Locate the cell with the specified text and output its (x, y) center coordinate. 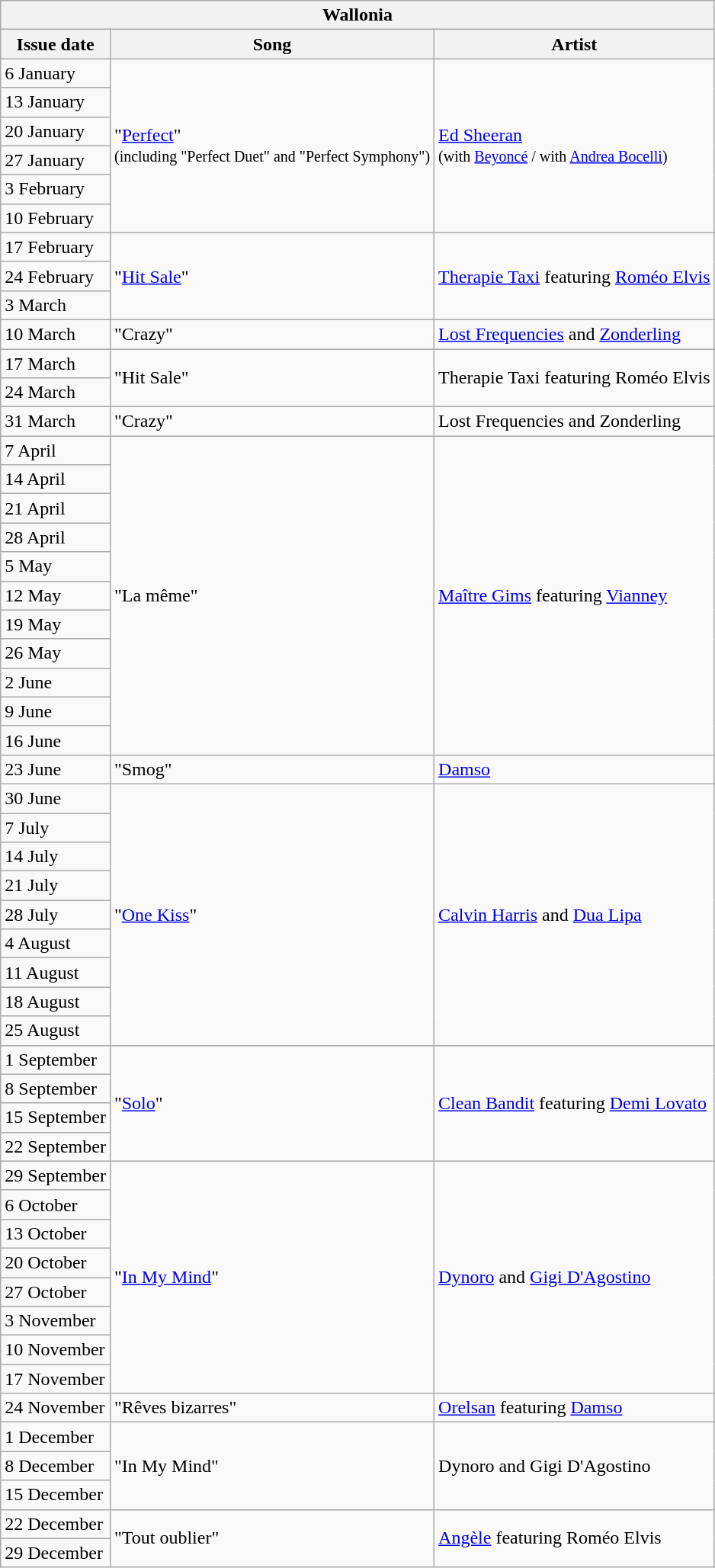
13 October (56, 1233)
20 October (56, 1262)
17 November (56, 1379)
31 March (56, 422)
27 January (56, 160)
"Smog" (271, 769)
6 October (56, 1204)
15 September (56, 1117)
22 September (56, 1146)
Ed Sheeran(with Beyoncé / with Andrea Bocelli) (575, 146)
16 June (56, 740)
2 June (56, 682)
25 August (56, 1031)
30 June (56, 798)
4 August (56, 944)
23 June (56, 769)
19 May (56, 624)
28 April (56, 537)
Damso (575, 769)
8 December (56, 1466)
Clean Bandit featuring Demi Lovato (575, 1103)
14 April (56, 479)
11 August (56, 973)
15 December (56, 1495)
29 September (56, 1175)
20 January (56, 131)
Issue date (56, 44)
9 June (56, 711)
Artist (575, 44)
Angèle featuring Roméo Elvis (575, 1538)
24 November (56, 1408)
21 July (56, 886)
17 March (56, 364)
"Solo" (271, 1103)
Song (271, 44)
13 January (56, 102)
Orelsan featuring Damso (575, 1408)
10 March (56, 334)
7 April (56, 451)
"Tout oublier" (271, 1538)
24 March (56, 393)
28 July (56, 915)
12 May (56, 595)
Maître Gims featuring Vianney (575, 596)
3 March (56, 305)
14 July (56, 857)
29 December (56, 1553)
"La même" (271, 596)
5 May (56, 566)
8 September (56, 1089)
3 February (56, 189)
"One Kiss" (271, 915)
10 November (56, 1350)
6 January (56, 73)
"Perfect"(including "Perfect Duet" and "Perfect Symphony") (271, 146)
Wallonia (357, 15)
27 October (56, 1292)
"Rêves bizarres" (271, 1408)
1 December (56, 1437)
3 November (56, 1321)
10 February (56, 218)
22 December (56, 1524)
Calvin Harris and Dua Lipa (575, 915)
17 February (56, 247)
26 May (56, 653)
7 July (56, 827)
1 September (56, 1060)
21 April (56, 508)
18 August (56, 1002)
24 February (56, 276)
